Locate the cell with the specified text and output its [X, Y] center coordinate. 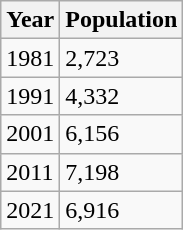
Population [122, 20]
1991 [30, 96]
2021 [30, 210]
7,198 [122, 172]
1981 [30, 58]
2001 [30, 134]
6,156 [122, 134]
2011 [30, 172]
6,916 [122, 210]
Year [30, 20]
2,723 [122, 58]
4,332 [122, 96]
